Scan for the cell matching the given text and deliver its (x, y) coordinate at center. 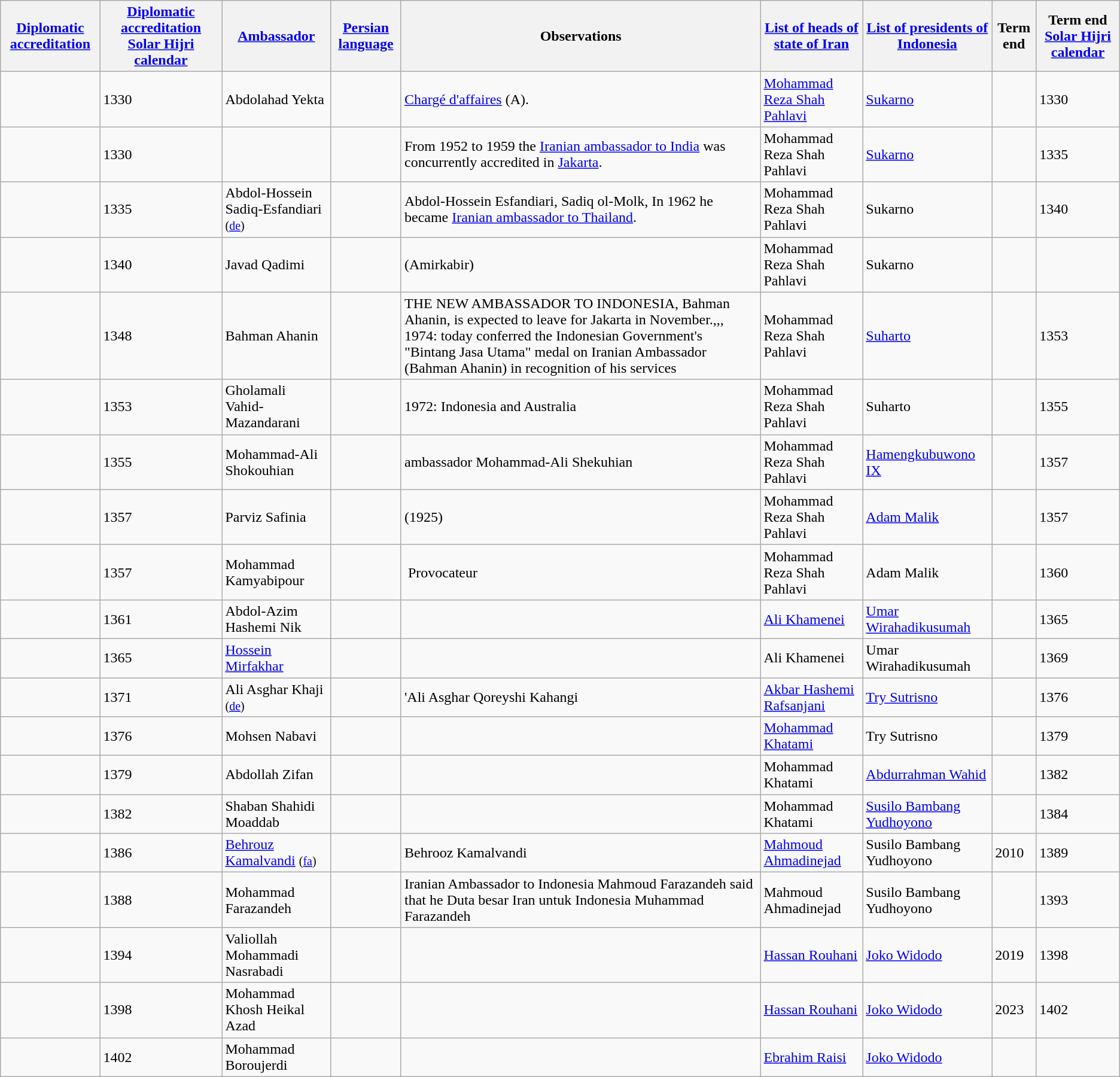
1972: Indonesia and Australia (580, 407)
Provocateur (580, 572)
Hossein Mirfakhar (276, 658)
Akbar Hashemi Rafsanjani (811, 696)
Shaban Shahidi Moaddab (276, 814)
'Ali Asghar Qoreyshi Kahangi (580, 696)
Mohammad Kamyabipour (276, 572)
Mohammad Boroujerdi (276, 1057)
From 1952 to 1959 the Iranian ambassador to India was concurrently accredited in Jakarta. (580, 154)
1369 (1078, 658)
Diplomatic accreditation (50, 36)
Mohsen Nabavi (276, 736)
(Amirkabir) (580, 264)
Parviz Safinia (276, 517)
Ambassador (276, 36)
Abdol-Hossein Sadiq-Esfandiari (de) (276, 209)
Iranian Ambassador to Indonesia Mahmoud Farazandeh said that he Duta besar Iran untuk Indonesia Muhammad Farazandeh (580, 900)
Abdol-Hossein Esfandiari, Sadiq ol-Molk, In 1962 he became Iranian ambassador to Thailand. (580, 209)
2023 (1014, 1010)
2010 (1014, 853)
Mohammad Farazandeh (276, 900)
1360 (1078, 572)
Chargé d'affaires (A). (580, 99)
Persian language (366, 36)
Gholamali Vahid-Mazandarani (276, 407)
Term end Solar Hijri calendar (1078, 36)
1394 (161, 955)
Bahman Ahanin (276, 336)
Abdurrahman Wahid (927, 775)
Mohammad-Ali Shokouhian (276, 462)
ambassador Mohammad-Ali Shekuhian (580, 462)
1361 (161, 619)
1388 (161, 900)
Behrouz Kamalvandi (fa) (276, 853)
Hamengkubuwono IX (927, 462)
1389 (1078, 853)
List of presidents of Indonesia (927, 36)
Abdolahad Yekta (276, 99)
1384 (1078, 814)
Abdol-Azim Hashemi Nik (276, 619)
1371 (161, 696)
Abdollah Zifan (276, 775)
Behrooz Kamalvandi (580, 853)
Term end (1014, 36)
(1925) (580, 517)
2019 (1014, 955)
1386 (161, 853)
Diplomatic accreditation Solar Hijri calendar (161, 36)
List of heads of state of Iran (811, 36)
Javad Qadimi (276, 264)
1348 (161, 336)
Valiollah Mohammadi Nasrabadi (276, 955)
Observations (580, 36)
Ebrahim Raisi (811, 1057)
1393 (1078, 900)
Ali Asghar Khaji (de) (276, 696)
Mohammad Khosh Heikal Azad (276, 1010)
